Capture the cell that displays the provided text and extract its [x, y] central coordinate. 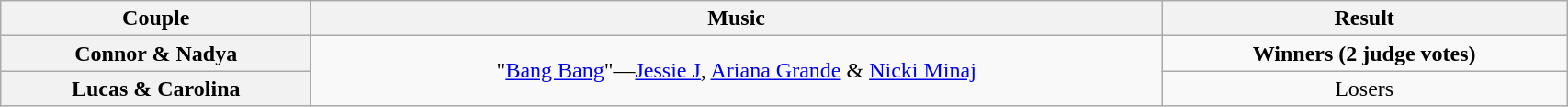
Winners (2 judge votes) [1365, 53]
Music [737, 18]
Lucas & Carolina [156, 89]
Couple [156, 18]
"Bang Bang"—Jessie J, Ariana Grande & Nicki Minaj [737, 71]
Losers [1365, 89]
Result [1365, 18]
Connor & Nadya [156, 53]
